Find where the given text appears and provide that cell's center as [x, y] coordinate. 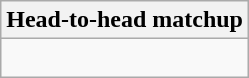
Head-to-head matchup [125, 20]
